Locate the cell with the specified text and output its (X, Y) center coordinate. 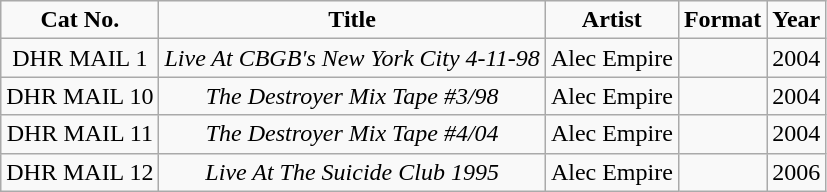
2006 (796, 172)
Live At The Suicide Club 1995 (352, 172)
DHR MAIL 1 (80, 58)
DHR MAIL 11 (80, 134)
Year (796, 20)
Format (722, 20)
Artist (612, 20)
Live At CBGB's New York City 4-11-98 (352, 58)
The Destroyer Mix Tape #4/04 (352, 134)
The Destroyer Mix Tape #3/98 (352, 96)
Cat No. (80, 20)
Title (352, 20)
DHR MAIL 10 (80, 96)
DHR MAIL 12 (80, 172)
